From the cell containing the given text, extract its center point as (X, Y) coordinate. 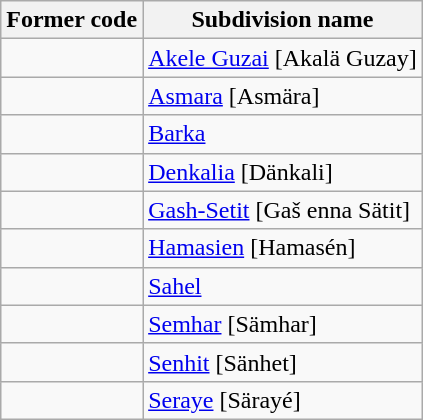
Gash-Setit [Gaš enna Sätit] (283, 210)
Seraye [Särayé] (283, 400)
Akele Guzai [Akalä Guzay] (283, 58)
Denkalia [Dänkali] (283, 172)
Barka (283, 134)
Hamasien [Hamasén] (283, 248)
Semhar [Sämhar] (283, 324)
Former code (72, 20)
Subdivision name (283, 20)
Asmara [Asmära] (283, 96)
Sahel (283, 286)
Senhit [Sänhet] (283, 362)
